For the text-containing cell, return its midpoint in (X, Y) coordinate format. 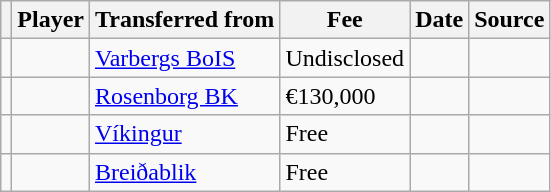
Breiðablik (185, 172)
Víkingur (185, 134)
€130,000 (345, 96)
Player (51, 20)
Fee (345, 20)
Source (510, 20)
Transferred from (185, 20)
Varbergs BoIS (185, 58)
Undisclosed (345, 58)
Rosenborg BK (185, 96)
Date (440, 20)
